Pinpoint the cell where the given text exists, returning its [x, y] midpoint coordinate. 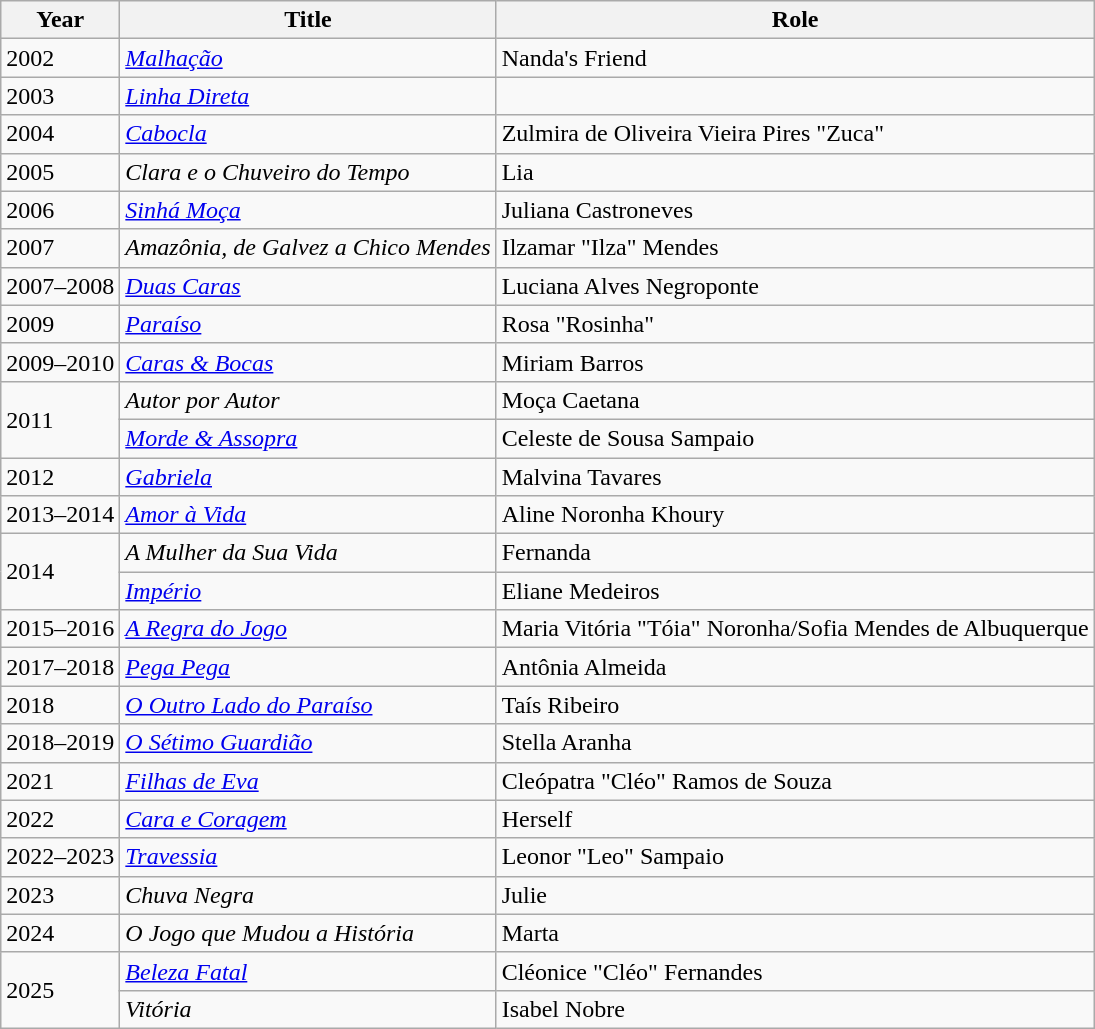
2022 [60, 819]
2013–2014 [60, 515]
2007 [60, 248]
Herself [795, 819]
Pega Pega [308, 667]
Marta [795, 933]
Amazônia, de Galvez a Chico Mendes [308, 248]
Beleza Fatal [308, 971]
Linha Direta [308, 96]
Zulmira de Oliveira Vieira Pires "Zuca" [795, 134]
Filhas de Eva [308, 781]
Miriam Barros [795, 362]
Juliana Castroneves [795, 210]
2004 [60, 134]
2007–2008 [60, 286]
2015–2016 [60, 629]
2014 [60, 572]
Title [308, 20]
O Sétimo Guardião [308, 743]
Gabriela [308, 477]
Morde & Assopra [308, 438]
2018 [60, 705]
2003 [60, 96]
Eliane Medeiros [795, 591]
Julie [795, 895]
2023 [60, 895]
Travessia [308, 857]
Autor por Autor [308, 400]
Amor à Vida [308, 515]
Ilzamar "Ilza" Mendes [795, 248]
Luciana Alves Negroponte [795, 286]
2024 [60, 933]
2021 [60, 781]
Cleópatra "Cléo" Ramos de Souza [795, 781]
2006 [60, 210]
2022–2023 [60, 857]
2005 [60, 172]
Maria Vitória "Tóia" Noronha/Sofia Mendes de Albuquerque [795, 629]
Aline Noronha Khoury [795, 515]
Antônia Almeida [795, 667]
Caras & Bocas [308, 362]
Clara e o Chuveiro do Tempo [308, 172]
O Outro Lado do Paraíso [308, 705]
2009–2010 [60, 362]
Império [308, 591]
Nanda's Friend [795, 58]
Malvina Tavares [795, 477]
Celeste de Sousa Sampaio [795, 438]
2009 [60, 324]
Malhação [308, 58]
Leonor "Leo" Sampaio [795, 857]
2002 [60, 58]
Rosa "Rosinha" [795, 324]
2017–2018 [60, 667]
Sinhá Moça [308, 210]
Isabel Nobre [795, 1009]
Vitória [308, 1009]
Chuva Negra [308, 895]
Lia [795, 172]
Paraíso [308, 324]
A Mulher da Sua Vida [308, 553]
Moça Caetana [795, 400]
Year [60, 20]
Duas Caras [308, 286]
2018–2019 [60, 743]
Taís Ribeiro [795, 705]
Cléonice "Cléo" Fernandes [795, 971]
Stella Aranha [795, 743]
2011 [60, 419]
2012 [60, 477]
A Regra do Jogo [308, 629]
Fernanda [795, 553]
Cabocla [308, 134]
O Jogo que Mudou a História [308, 933]
Role [795, 20]
Cara e Coragem [308, 819]
2025 [60, 990]
